For the text-containing cell, return its midpoint in [x, y] coordinate format. 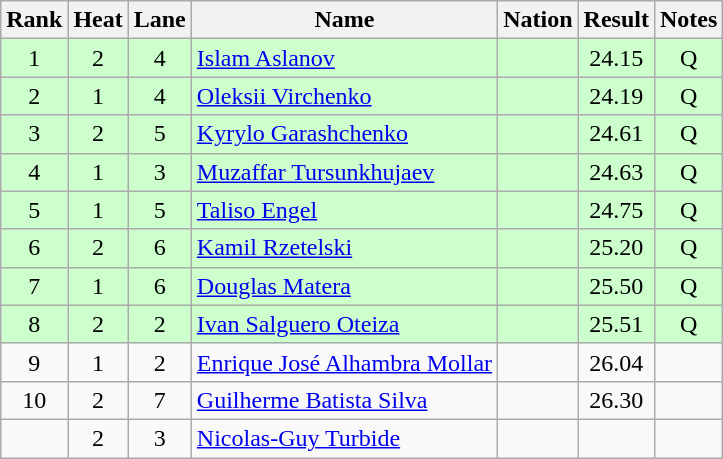
Name [344, 20]
Kamil Rzetelski [344, 248]
26.30 [616, 400]
9 [34, 362]
Guilherme Batista Silva [344, 400]
Douglas Matera [344, 286]
24.19 [616, 96]
25.50 [616, 286]
Notes [688, 20]
24.61 [616, 134]
25.20 [616, 248]
Ivan Salguero Oteiza [344, 324]
Result [616, 20]
10 [34, 400]
25.51 [616, 324]
24.63 [616, 172]
Taliso Engel [344, 210]
Lane [160, 20]
24.75 [616, 210]
Enrique José Alhambra Mollar [344, 362]
Oleksii Virchenko [344, 96]
Heat [98, 20]
Nicolas-Guy Turbide [344, 438]
Nation [538, 20]
8 [34, 324]
Rank [34, 20]
Muzaffar Tursunkhujaev [344, 172]
Kyrylo Garashchenko [344, 134]
24.15 [616, 58]
26.04 [616, 362]
Islam Aslanov [344, 58]
